Extract the [X, Y] coordinate from the center of the cell holding the provided text.  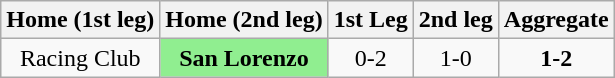
Home (2nd leg) [244, 20]
San Lorenzo [244, 58]
Racing Club [80, 58]
Home (1st leg) [80, 20]
2nd leg [456, 20]
1-2 [556, 58]
1st Leg [370, 20]
0-2 [370, 58]
Aggregate [556, 20]
1-0 [456, 58]
